Scan for the cell matching the given text and deliver its [x, y] coordinate at center. 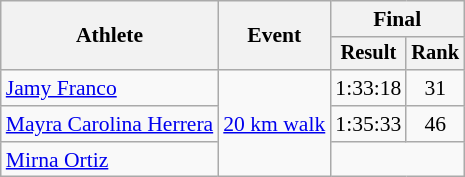
Athlete [110, 36]
Mayra Carolina Herrera [110, 124]
Event [274, 36]
31 [435, 88]
Result [368, 54]
20 km walk [274, 124]
1:33:18 [368, 88]
Rank [435, 54]
1:35:33 [368, 124]
Jamy Franco [110, 88]
46 [435, 124]
Final [397, 19]
